For the text-containing cell, return its midpoint in [x, y] coordinate format. 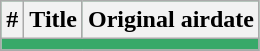
Title [54, 20]
# [12, 20]
Original airdate [170, 20]
